Pinpoint the cell where the given text exists, returning its [x, y] midpoint coordinate. 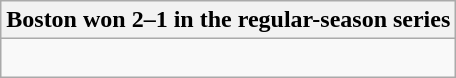
Boston won 2–1 in the regular-season series [228, 20]
